Capture the cell that displays the provided text and extract its (X, Y) central coordinate. 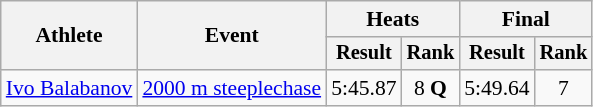
5:45.87 (364, 88)
Heats (392, 19)
5:49.64 (496, 88)
8 Q (431, 88)
Ivo Balabanov (70, 88)
7 (564, 88)
2000 m steeplechase (232, 88)
Final (526, 19)
Athlete (70, 36)
Event (232, 36)
